Return (X, Y) of the center of cell containing provided text 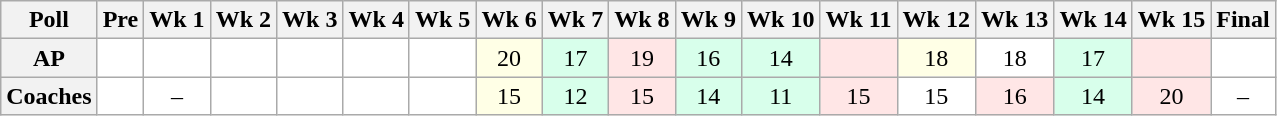
Wk 14 (1093, 20)
Wk 6 (509, 20)
Wk 7 (575, 20)
Final (1243, 20)
Wk 10 (781, 20)
19 (642, 58)
Wk 8 (642, 20)
Wk 5 (442, 20)
12 (575, 96)
Poll (49, 20)
Wk 2 (243, 20)
Wk 3 (310, 20)
Wk 13 (1014, 20)
Wk 4 (376, 20)
Wk 15 (1171, 20)
Wk 1 (177, 20)
Pre (120, 20)
Wk 11 (858, 20)
Wk 9 (708, 20)
Coaches (49, 96)
11 (781, 96)
AP (49, 58)
Wk 12 (936, 20)
